From the cell containing the given text, extract its center point as (x, y) coordinate. 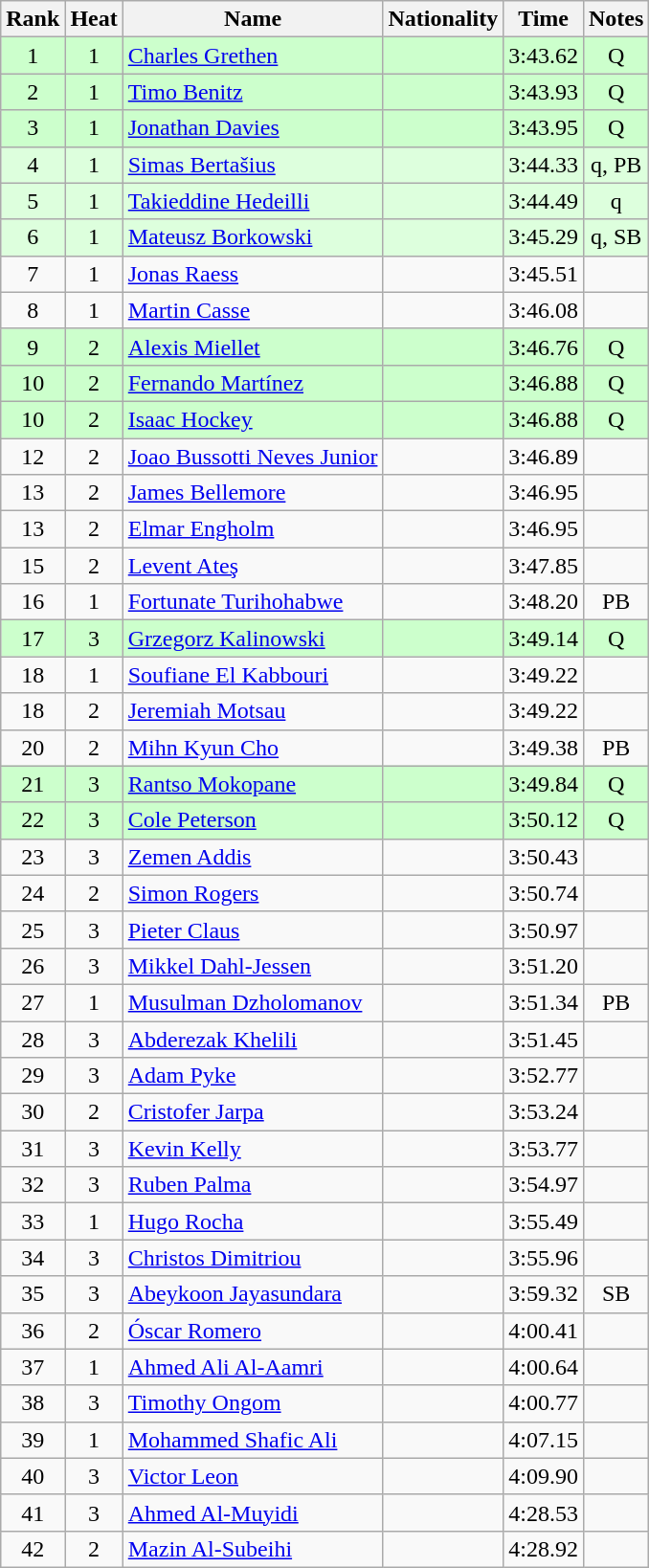
34 (33, 1258)
3:55.49 (544, 1221)
3:53.77 (544, 1149)
Timothy Ongom (253, 1403)
21 (33, 784)
Simon Rogers (253, 893)
Fernando Martínez (253, 383)
Óscar Romero (253, 1331)
Cristofer Jarpa (253, 1112)
Jeremiah Motsau (253, 711)
28 (33, 1039)
Mateusz Borkowski (253, 237)
20 (33, 748)
Pieter Claus (253, 930)
40 (33, 1476)
Fortunate Turihohabwe (253, 602)
3:43.62 (544, 56)
3:45.29 (544, 237)
4:07.15 (544, 1440)
SB (615, 1294)
23 (33, 857)
3:53.24 (544, 1112)
Nationality (443, 19)
James Bellemore (253, 493)
Jonas Raess (253, 274)
3:55.96 (544, 1258)
5 (33, 201)
3:44.49 (544, 201)
3:50.43 (544, 857)
q, PB (615, 165)
Mazin Al-Subeihi (253, 1549)
Abderezak Khelili (253, 1039)
Name (253, 19)
16 (33, 602)
3:46.08 (544, 310)
3:46.76 (544, 347)
35 (33, 1294)
3:45.51 (544, 274)
Hugo Rocha (253, 1221)
Heat (94, 19)
38 (33, 1403)
27 (33, 1002)
Mohammed Shafic Ali (253, 1440)
3:46.89 (544, 457)
Time (544, 19)
42 (33, 1549)
3:50.12 (544, 820)
3:47.85 (544, 566)
q (615, 201)
17 (33, 638)
4:00.64 (544, 1367)
3:51.45 (544, 1039)
3:49.84 (544, 784)
Mikkel Dahl-Jessen (253, 966)
Isaac Hockey (253, 419)
3:43.93 (544, 92)
Ahmed Al-Muyidi (253, 1512)
q, SB (615, 237)
31 (33, 1149)
Victor Leon (253, 1476)
3:51.34 (544, 1002)
Zemen Addis (253, 857)
Joao Bussotti Neves Junior (253, 457)
24 (33, 893)
36 (33, 1331)
41 (33, 1512)
Abeykoon Jayasundara (253, 1294)
3:43.95 (544, 128)
9 (33, 347)
Grzegorz Kalinowski (253, 638)
Simas Bertašius (253, 165)
Timo Benitz (253, 92)
33 (33, 1221)
Ahmed Ali Al-Aamri (253, 1367)
4:00.41 (544, 1331)
4:00.77 (544, 1403)
4:28.53 (544, 1512)
15 (33, 566)
22 (33, 820)
3:52.77 (544, 1076)
Ruben Palma (253, 1185)
Martin Casse (253, 310)
Elmar Engholm (253, 529)
Musulman Dzholomanov (253, 1002)
3:44.33 (544, 165)
Cole Peterson (253, 820)
25 (33, 930)
3:50.97 (544, 930)
3:49.38 (544, 748)
Mihn Kyun Cho (253, 748)
32 (33, 1185)
Jonathan Davies (253, 128)
Takieddine Hedeilli (253, 201)
3:54.97 (544, 1185)
Rantso Mokopane (253, 784)
7 (33, 274)
Levent Ateş (253, 566)
Soufiane El Kabbouri (253, 675)
29 (33, 1076)
3:50.74 (544, 893)
39 (33, 1440)
3:51.20 (544, 966)
3:59.32 (544, 1294)
4 (33, 165)
4:09.90 (544, 1476)
Alexis Miellet (253, 347)
4:28.92 (544, 1549)
3:49.14 (544, 638)
37 (33, 1367)
12 (33, 457)
Charles Grethen (253, 56)
26 (33, 966)
Rank (33, 19)
6 (33, 237)
8 (33, 310)
Christos Dimitriou (253, 1258)
Notes (615, 19)
30 (33, 1112)
3:48.20 (544, 602)
Kevin Kelly (253, 1149)
Adam Pyke (253, 1076)
